Scan for the cell matching the given text and deliver its [X, Y] coordinate at center. 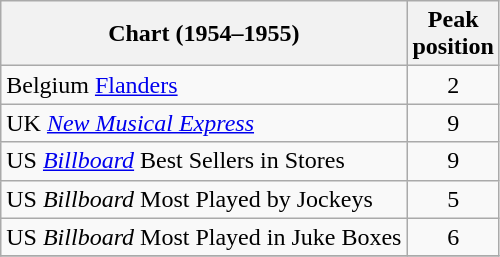
Peakposition [453, 34]
US Billboard Most Played by Jockeys [204, 199]
US Billboard Best Sellers in Stores [204, 161]
US Billboard Most Played in Juke Boxes [204, 237]
Belgium Flanders [204, 85]
UK New Musical Express [204, 123]
6 [453, 237]
Chart (1954–1955) [204, 34]
5 [453, 199]
2 [453, 85]
